Find where the given text appears and provide that cell's center as [X, Y] coordinate. 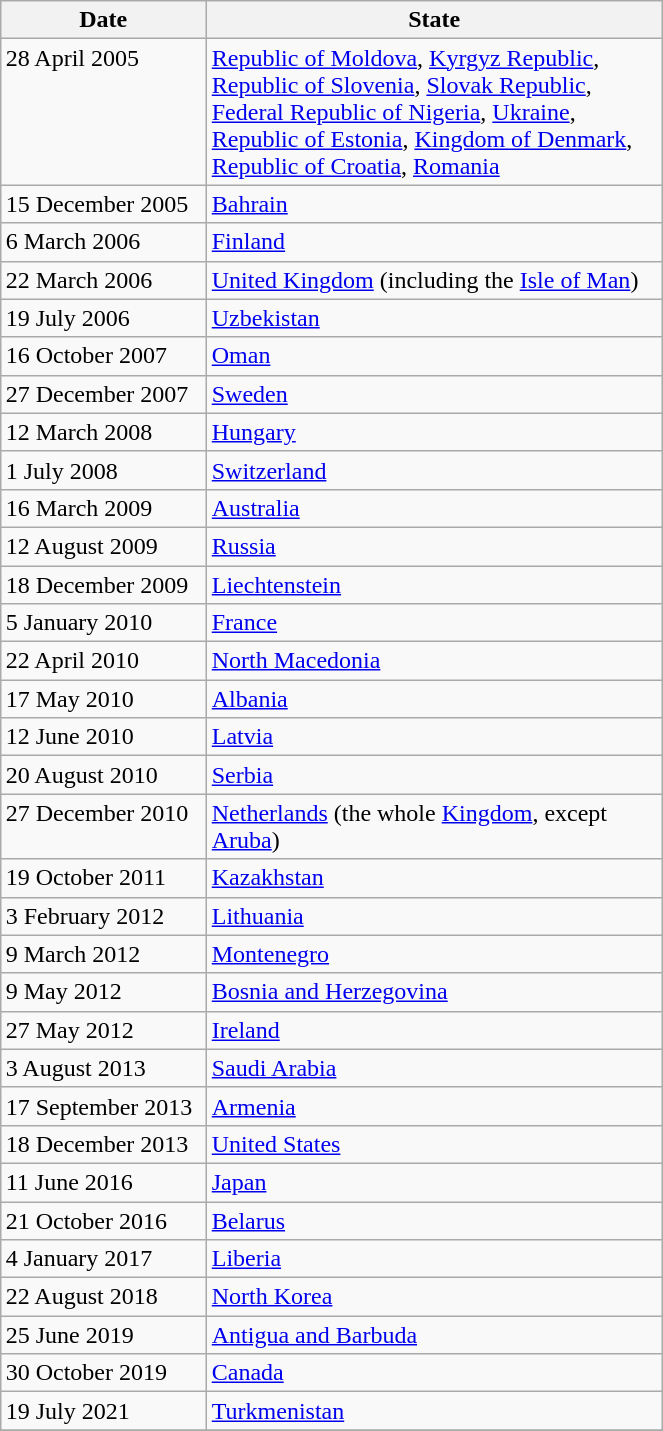
Latvia [434, 737]
9 May 2012 [103, 992]
Antigua and Barbuda [434, 1335]
22 April 2010 [103, 661]
Bosnia and Herzegovina [434, 992]
12 June 2010 [103, 737]
21 October 2016 [103, 1221]
Oman [434, 356]
3 August 2013 [103, 1068]
25 June 2019 [103, 1335]
27 May 2012 [103, 1030]
19 October 2011 [103, 878]
Kazakhstan [434, 878]
4 January 2017 [103, 1259]
Liechtenstein [434, 585]
Hungary [434, 432]
Uzbekistan [434, 318]
9 March 2012 [103, 954]
Ireland [434, 1030]
Sweden [434, 394]
United Kingdom (including the Isle of Man) [434, 280]
17 September 2013 [103, 1106]
16 October 2007 [103, 356]
Switzerland [434, 470]
30 October 2019 [103, 1373]
Liberia [434, 1259]
17 May 2010 [103, 699]
Belarus [434, 1221]
15 December 2005 [103, 204]
6 March 2006 [103, 242]
United States [434, 1144]
19 July 2021 [103, 1411]
11 June 2016 [103, 1182]
France [434, 623]
Armenia [434, 1106]
North Korea [434, 1297]
16 March 2009 [103, 508]
Netherlands (the whole Kingdom, except Aruba) [434, 826]
Canada [434, 1373]
Finland [434, 242]
Bahrain [434, 204]
19 July 2006 [103, 318]
Japan [434, 1182]
Russia [434, 546]
27 December 2007 [103, 394]
North Macedonia [434, 661]
Saudi Arabia [434, 1068]
Date [103, 20]
18 December 2013 [103, 1144]
1 July 2008 [103, 470]
12 August 2009 [103, 546]
22 March 2006 [103, 280]
12 March 2008 [103, 432]
Albania [434, 699]
Australia [434, 508]
3 February 2012 [103, 916]
27 December 2010 [103, 826]
Turkmenistan [434, 1411]
18 December 2009 [103, 585]
Lithuania [434, 916]
20 August 2010 [103, 775]
Serbia [434, 775]
28 April 2005 [103, 112]
Montenegro [434, 954]
22 August 2018 [103, 1297]
5 January 2010 [103, 623]
State [434, 20]
